Search for the cell housing the specified text and yield its (X, Y) center coordinate. 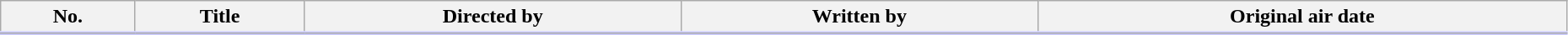
Original air date (1302, 17)
Written by (859, 17)
Title (219, 17)
No. (67, 17)
Directed by (493, 17)
